Detect which cell encompasses the target text, then output its [X, Y] center coordinate. 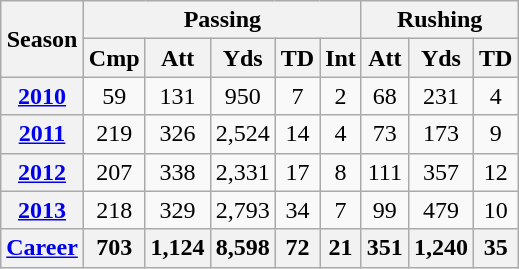
2011 [42, 134]
2 [341, 96]
111 [384, 172]
Cmp [114, 58]
21 [341, 248]
34 [297, 210]
8 [341, 172]
Passing [222, 20]
14 [297, 134]
351 [384, 248]
35 [495, 248]
326 [178, 134]
2013 [42, 210]
Career [42, 248]
2010 [42, 96]
59 [114, 96]
Season [42, 39]
1,124 [178, 248]
2,793 [242, 210]
131 [178, 96]
17 [297, 172]
338 [178, 172]
Int [341, 58]
950 [242, 96]
Rushing [440, 20]
12 [495, 172]
173 [440, 134]
218 [114, 210]
2012 [42, 172]
479 [440, 210]
207 [114, 172]
72 [297, 248]
357 [440, 172]
329 [178, 210]
2,331 [242, 172]
703 [114, 248]
10 [495, 210]
68 [384, 96]
219 [114, 134]
99 [384, 210]
8,598 [242, 248]
2,524 [242, 134]
9 [495, 134]
73 [384, 134]
1,240 [440, 248]
231 [440, 96]
